From the cell containing the given text, extract its center point as (X, Y) coordinate. 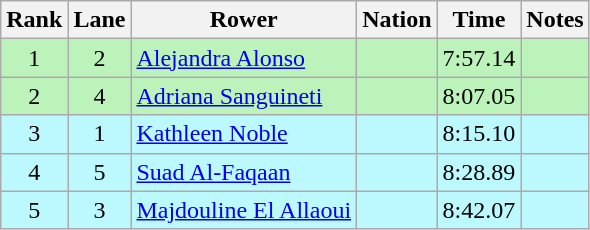
Adriana Sanguineti (244, 96)
Notes (555, 20)
Kathleen Noble (244, 134)
Rower (244, 20)
Majdouline El Allaoui (244, 210)
8:15.10 (479, 134)
8:28.89 (479, 172)
Alejandra Alonso (244, 58)
Rank (34, 20)
Time (479, 20)
7:57.14 (479, 58)
Lane (100, 20)
Nation (397, 20)
8:42.07 (479, 210)
8:07.05 (479, 96)
Suad Al-Faqaan (244, 172)
